Determine the [X, Y] coordinate at the center of the cell enclosing the given text.  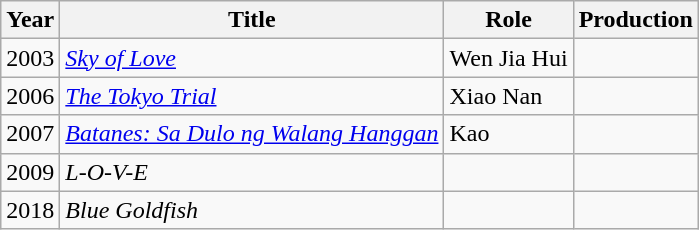
2003 [30, 58]
Title [252, 20]
Blue Goldfish [252, 210]
Year [30, 20]
Production [636, 20]
2006 [30, 96]
2007 [30, 134]
Wen Jia Hui [508, 58]
L-O-V-E [252, 172]
2018 [30, 210]
Xiao Nan [508, 96]
Sky of Love [252, 58]
2009 [30, 172]
The Tokyo Trial [252, 96]
Batanes: Sa Dulo ng Walang Hanggan [252, 134]
Kao [508, 134]
Role [508, 20]
